Locate the cell with the specified text and output its (X, Y) center coordinate. 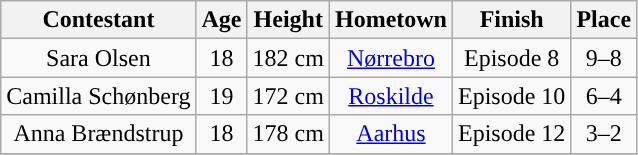
178 cm (288, 134)
Anna Brændstrup (98, 134)
3–2 (604, 134)
19 (222, 96)
6–4 (604, 96)
Height (288, 20)
182 cm (288, 58)
172 cm (288, 96)
Age (222, 20)
Sara Olsen (98, 58)
Hometown (390, 20)
Episode 8 (511, 58)
Aarhus (390, 134)
Nørrebro (390, 58)
Episode 10 (511, 96)
Camilla Schønberg (98, 96)
Finish (511, 20)
Episode 12 (511, 134)
Contestant (98, 20)
9–8 (604, 58)
Place (604, 20)
Roskilde (390, 96)
